From the cell containing the given text, extract its center point as [x, y] coordinate. 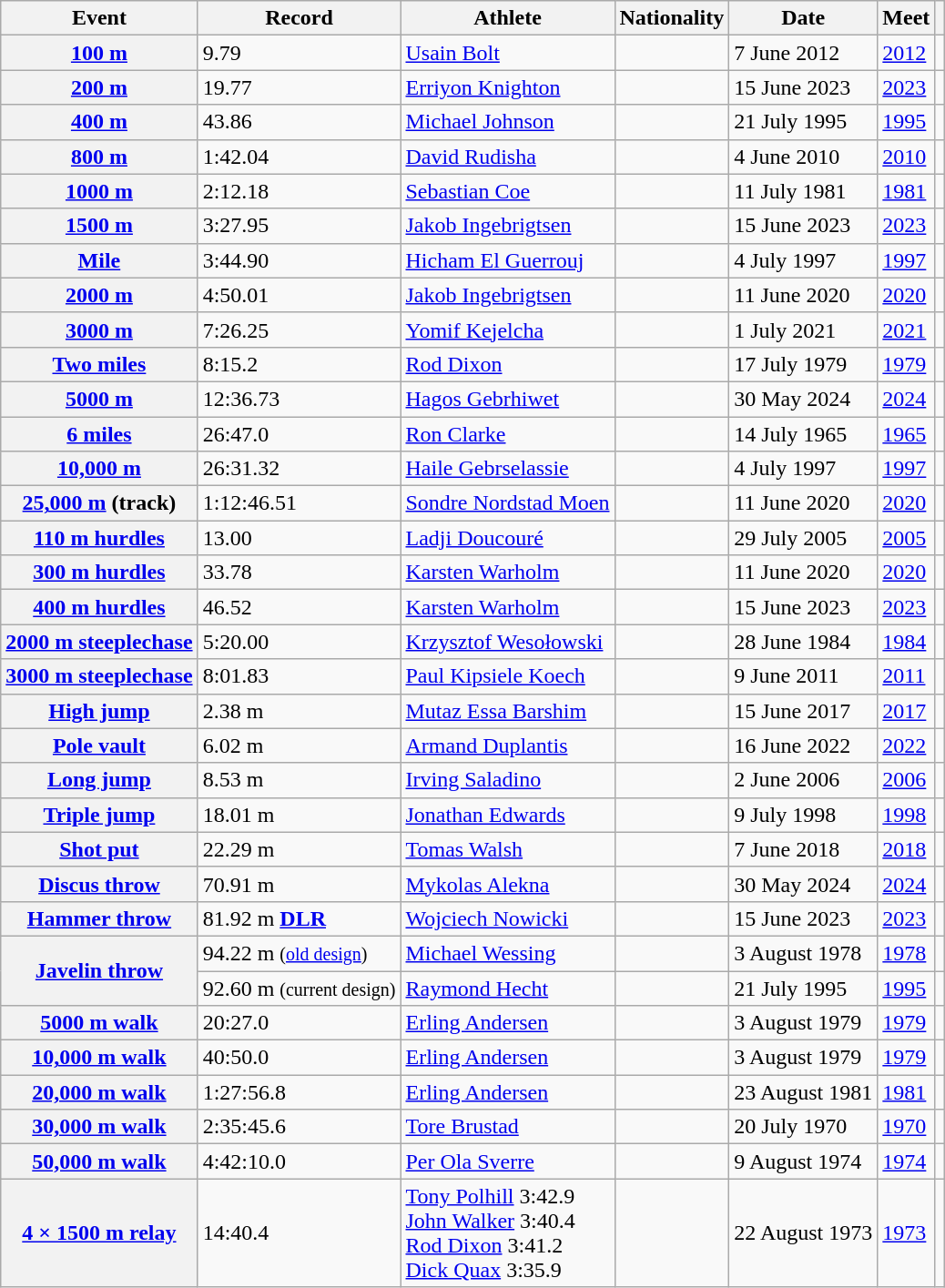
29 July 2005 [803, 538]
9.79 [299, 53]
22 August 1973 [803, 1232]
Event [99, 18]
2000 m [99, 295]
Usain Bolt [508, 53]
16 June 2022 [803, 745]
Raymond Hecht [508, 988]
26:31.32 [299, 469]
2010 [907, 157]
400 m hurdles [99, 607]
1974 [907, 1161]
800 m [99, 157]
2:12.18 [299, 191]
Yomif Kejelcha [508, 330]
1998 [907, 815]
2011 [907, 676]
Paul Kipsiele Koech [508, 676]
3:27.95 [299, 226]
Michael Johnson [508, 122]
Ladji Doucouré [508, 538]
1984 [907, 642]
6 miles [99, 434]
25,000 m (track) [99, 503]
4 × 1500 m relay [99, 1232]
Hicham El Guerrouj [508, 260]
Two miles [99, 364]
Sebastian Coe [508, 191]
Haile Gebrselassie [508, 469]
5000 m walk [99, 1023]
David Rudisha [508, 157]
Sondre Nordstad Moen [508, 503]
9 August 1974 [803, 1161]
2 June 2006 [803, 780]
20 July 1970 [803, 1127]
1:27:56.8 [299, 1092]
110 m hurdles [99, 538]
Triple jump [99, 815]
2021 [907, 330]
18.01 m [299, 815]
Javelin throw [99, 970]
2006 [907, 780]
4:42:10.0 [299, 1161]
Tomas Walsh [508, 849]
81.92 m DLR [299, 918]
6.02 m [299, 745]
1970 [907, 1127]
1000 m [99, 191]
Erriyon Knighton [508, 87]
11 July 1981 [803, 191]
Hammer throw [99, 918]
92.60 m (current design) [299, 988]
15 June 2017 [803, 711]
7 June 2018 [803, 849]
Krzysztof Wesołowski [508, 642]
1500 m [99, 226]
8:15.2 [299, 364]
Record [299, 18]
2:35:45.6 [299, 1127]
2017 [907, 711]
19.77 [299, 87]
5:20.00 [299, 642]
10,000 m [99, 469]
3000 m [99, 330]
Hagos Gebrhiwet [508, 399]
17 July 1979 [803, 364]
Mutaz Essa Barshim [508, 711]
5000 m [99, 399]
200 m [99, 87]
2005 [907, 538]
14:40.4 [299, 1232]
20,000 m walk [99, 1092]
4:50.01 [299, 295]
4 June 2010 [803, 157]
40:50.0 [299, 1058]
7 June 2012 [803, 53]
Nationality [672, 18]
1973 [907, 1232]
28 June 1984 [803, 642]
Pole vault [99, 745]
7:26.25 [299, 330]
20:27.0 [299, 1023]
1:12:46.51 [299, 503]
Mykolas Alekna [508, 884]
High jump [99, 711]
Meet [907, 18]
Long jump [99, 780]
Armand Duplantis [508, 745]
1:42.04 [299, 157]
100 m [99, 53]
Ron Clarke [508, 434]
8:01.83 [299, 676]
Tore Brustad [508, 1127]
3:44.90 [299, 260]
70.91 m [299, 884]
23 August 1981 [803, 1092]
46.52 [299, 607]
1 July 2021 [803, 330]
26:47.0 [299, 434]
2.38 m [299, 711]
10,000 m walk [99, 1058]
2012 [907, 53]
14 July 1965 [803, 434]
50,000 m walk [99, 1161]
2022 [907, 745]
13.00 [299, 538]
Tony Polhill 3:42.9John Walker 3:40.4Rod Dixon 3:41.2Dick Quax 3:35.9 [508, 1232]
33.78 [299, 573]
400 m [99, 122]
43.86 [299, 122]
Rod Dixon [508, 364]
300 m hurdles [99, 573]
3 August 1978 [803, 953]
3000 m steeplechase [99, 676]
Jonathan Edwards [508, 815]
30,000 m walk [99, 1127]
8.53 m [299, 780]
12:36.73 [299, 399]
9 July 1998 [803, 815]
1965 [907, 434]
Per Ola Sverre [508, 1161]
Irving Saladino [508, 780]
2018 [907, 849]
Mile [99, 260]
Date [803, 18]
9 June 2011 [803, 676]
Shot put [99, 849]
94.22 m (old design) [299, 953]
22.29 m [299, 849]
Discus throw [99, 884]
Athlete [508, 18]
Wojciech Nowicki [508, 918]
Michael Wessing [508, 953]
1978 [907, 953]
2000 m steeplechase [99, 642]
